Find where the given text appears and provide that cell's center as [X, Y] coordinate. 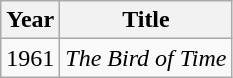
Year [30, 20]
The Bird of Time [146, 58]
1961 [30, 58]
Title [146, 20]
